Pinpoint the cell where the given text exists, returning its [x, y] midpoint coordinate. 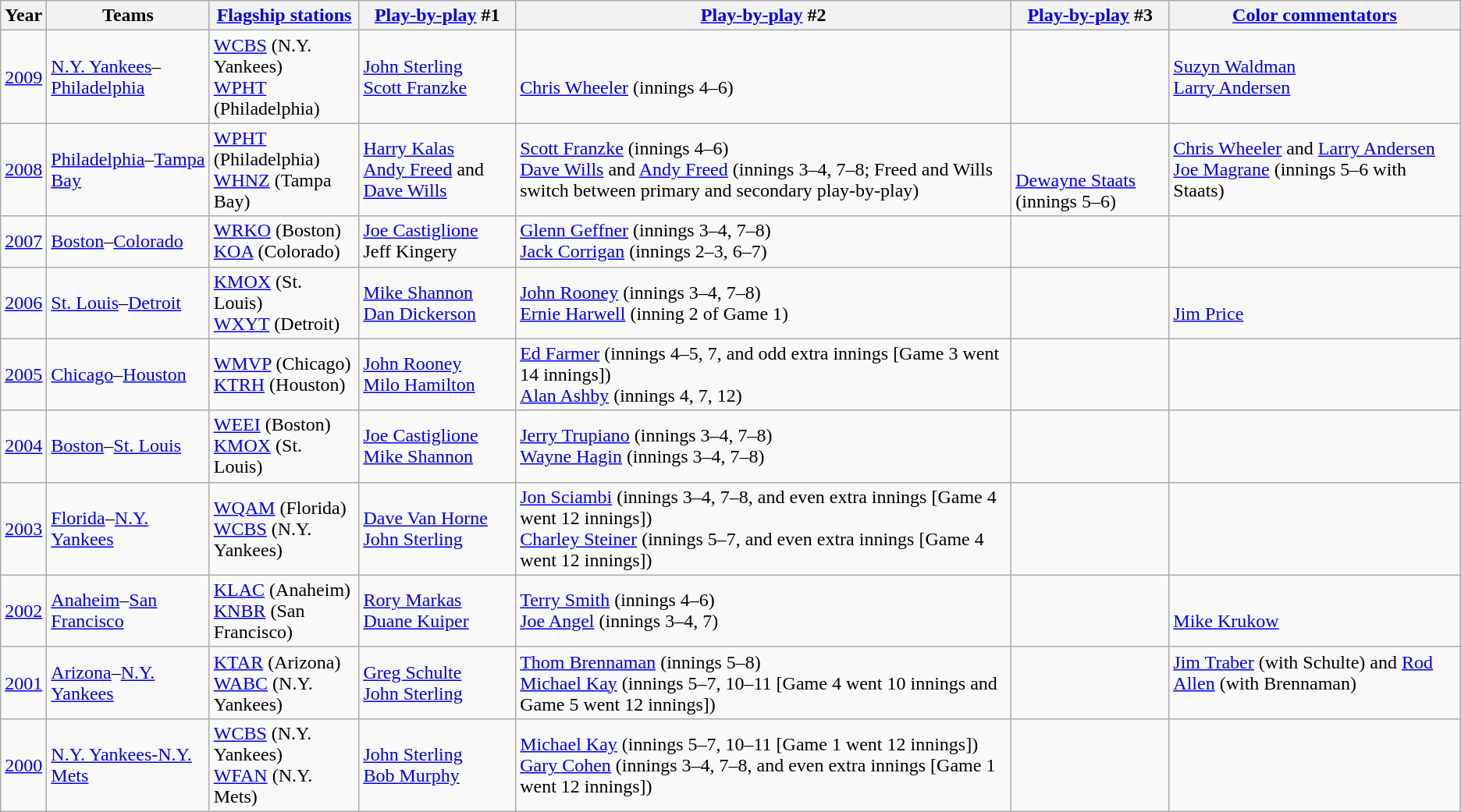
KLAC (Anaheim)KNBR (San Francisco) [284, 611]
2008 [23, 170]
2000 [23, 764]
Dewayne Staats (innings 5–6) [1090, 170]
Jim Traber (with Schulte) and Rod Allen (with Brennaman) [1314, 683]
Mike Krukow [1314, 611]
WPHT (Philadelphia)WHNZ (Tampa Bay) [284, 170]
2001 [23, 683]
Florida–N.Y. Yankees [128, 529]
N.Y. Yankees–Philadelphia [128, 76]
2004 [23, 446]
Jim Price [1314, 303]
Chicago–Houston [128, 374]
St. Louis–Detroit [128, 303]
John SterlingScott Franzke [437, 76]
2006 [23, 303]
Glenn Geffner (innings 3–4, 7–8)Jack Corrigan (innings 2–3, 6–7) [763, 242]
KMOX (St. Louis)WXYT (Detroit) [284, 303]
Color commentators [1314, 16]
WMVP (Chicago)KTRH (Houston) [284, 374]
Rory MarkasDuane Kuiper [437, 611]
2002 [23, 611]
KTAR (Arizona)WABC (N.Y. Yankees) [284, 683]
Boston–St. Louis [128, 446]
2005 [23, 374]
Michael Kay (innings 5–7, 10–11 [Game 1 went 12 innings])Gary Cohen (innings 3–4, 7–8, and even extra innings [Game 1 went 12 innings]) [763, 764]
John SterlingBob Murphy [437, 764]
Terry Smith (innings 4–6)Joe Angel (innings 3–4, 7) [763, 611]
2009 [23, 76]
Teams [128, 16]
John Rooney (innings 3–4, 7–8)Ernie Harwell (inning 2 of Game 1) [763, 303]
WRKO (Boston)KOA (Colorado) [284, 242]
Dave Van HorneJohn Sterling [437, 529]
Chris Wheeler (innings 4–6) [763, 76]
Play-by-play #3 [1090, 16]
Philadelphia–Tampa Bay [128, 170]
Boston–Colorado [128, 242]
Ed Farmer (innings 4–5, 7, and odd extra innings [Game 3 went 14 innings])Alan Ashby (innings 4, 7, 12) [763, 374]
WCBS (N.Y. Yankees)WPHT (Philadelphia) [284, 76]
2007 [23, 242]
2003 [23, 529]
Play-by-play #1 [437, 16]
WEEI (Boston)KMOX (St. Louis) [284, 446]
WCBS (N.Y. Yankees)WFAN (N.Y. Mets) [284, 764]
Arizona–N.Y. Yankees [128, 683]
Play-by-play #2 [763, 16]
Jerry Trupiano (innings 3–4, 7–8)Wayne Hagin (innings 3–4, 7–8) [763, 446]
John RooneyMilo Hamilton [437, 374]
Joe CastiglioneMike Shannon [437, 446]
Anaheim–San Francisco [128, 611]
Greg SchulteJohn Sterling [437, 683]
Scott Franzke (innings 4–6)Dave Wills and Andy Freed (innings 3–4, 7–8; Freed and Wills switch between primary and secondary play-by-play) [763, 170]
Mike ShannonDan Dickerson [437, 303]
Year [23, 16]
Flagship stations [284, 16]
Harry KalasAndy Freed and Dave Wills [437, 170]
Thom Brennaman (innings 5–8)Michael Kay (innings 5–7, 10–11 [Game 4 went 10 innings and Game 5 went 12 innings]) [763, 683]
Suzyn WaldmanLarry Andersen [1314, 76]
Joe CastiglioneJeff Kingery [437, 242]
WQAM (Florida)WCBS (N.Y. Yankees) [284, 529]
N.Y. Yankees-N.Y. Mets [128, 764]
Chris Wheeler and Larry AndersenJoe Magrane (innings 5–6 with Staats) [1314, 170]
